Extract the (X, Y) coordinate from the center of the cell holding the provided text.  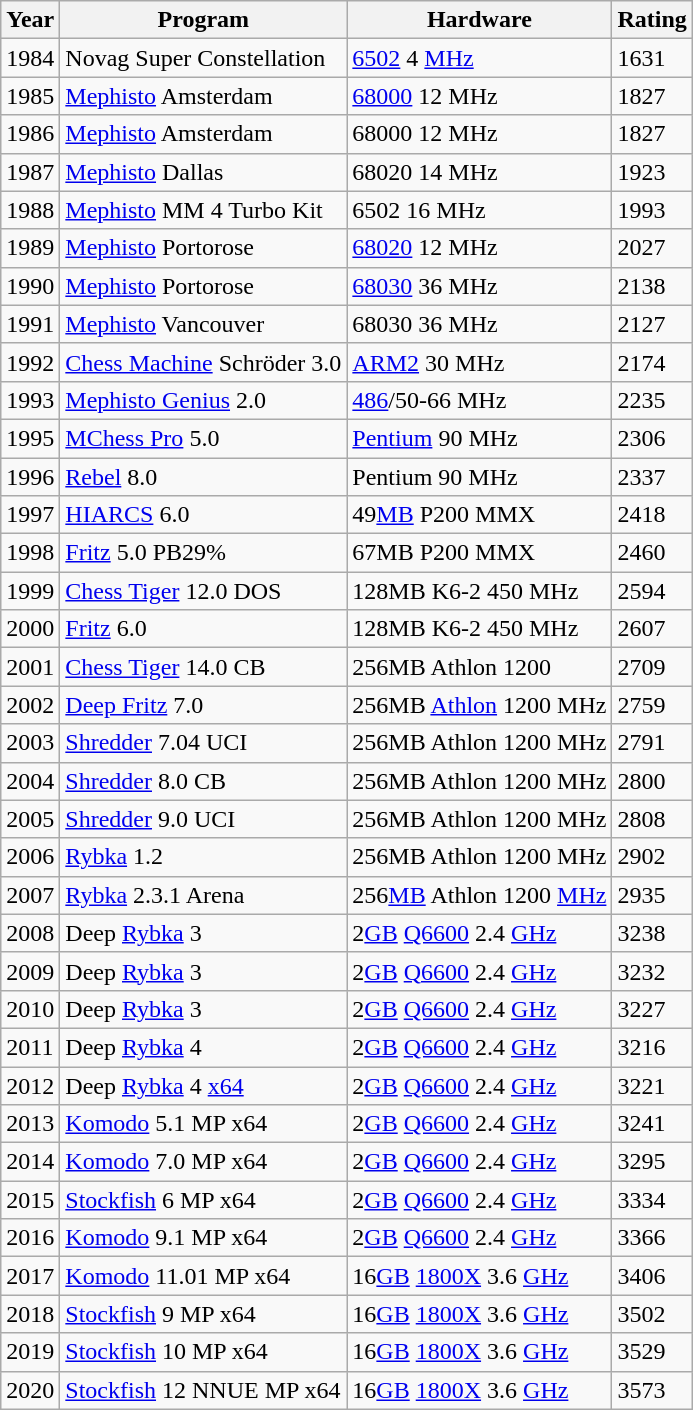
3227 (652, 1009)
2012 (30, 1085)
Novag Super Constellation (204, 58)
1986 (30, 134)
Chess Machine Schröder 3.0 (204, 362)
Stockfish 6 MP x64 (204, 1200)
1988 (30, 210)
2006 (30, 857)
3238 (652, 933)
1985 (30, 96)
1987 (30, 172)
2306 (652, 438)
3216 (652, 1047)
2460 (652, 553)
2007 (30, 895)
2594 (652, 591)
Mephisto MM 4 Turbo Kit (204, 210)
Shredder 8.0 CB (204, 781)
3241 (652, 1124)
Komodo 9.1 MP x64 (204, 1238)
256MB Athlon 1200 (480, 667)
2019 (30, 1352)
Stockfish 12 NNUE MP x64 (204, 1390)
2001 (30, 667)
6502 4 MHz (480, 58)
2010 (30, 1009)
2800 (652, 781)
2013 (30, 1124)
Rebel 8.0 (204, 477)
Rybka 2.3.1 Arena (204, 895)
2418 (652, 515)
Hardware (480, 20)
Mephisto Dallas (204, 172)
49MB P200 MMX (480, 515)
2791 (652, 743)
68020 12 MHz (480, 248)
Shredder 7.04 UCI (204, 743)
2000 (30, 629)
Fritz 6.0 (204, 629)
1984 (30, 58)
1991 (30, 324)
2902 (652, 857)
3334 (652, 1200)
3295 (652, 1162)
67MB P200 MMX (480, 553)
3406 (652, 1276)
2004 (30, 781)
Chess Tiger 14.0 CB (204, 667)
1996 (30, 477)
Program (204, 20)
Stockfish 10 MP x64 (204, 1352)
2011 (30, 1047)
2008 (30, 933)
Stockfish 9 MP x64 (204, 1314)
Komodo 5.1 MP x64 (204, 1124)
486/50-66 MHz (480, 400)
Shredder 9.0 UCI (204, 819)
Fritz 5.0 PB29% (204, 553)
3502 (652, 1314)
2235 (652, 400)
2138 (652, 286)
2009 (30, 971)
Deep Rybka 4 (204, 1047)
Year (30, 20)
2015 (30, 1200)
1992 (30, 362)
2005 (30, 819)
2709 (652, 667)
Komodo 7.0 MP x64 (204, 1162)
3573 (652, 1390)
1923 (652, 172)
1998 (30, 553)
2127 (652, 324)
3366 (652, 1238)
1989 (30, 248)
Deep Rybka 4 x64 (204, 1085)
1995 (30, 438)
Rating (652, 20)
2003 (30, 743)
1990 (30, 286)
2017 (30, 1276)
HIARCS 6.0 (204, 515)
68020 14 MHz (480, 172)
2027 (652, 248)
1997 (30, 515)
2935 (652, 895)
Chess Tiger 12.0 DOS (204, 591)
2016 (30, 1238)
2020 (30, 1390)
2018 (30, 1314)
MChess Pro 5.0 (204, 438)
3232 (652, 971)
1631 (652, 58)
2759 (652, 705)
Mephisto Genius 2.0 (204, 400)
Rybka 1.2 (204, 857)
3221 (652, 1085)
1999 (30, 591)
2337 (652, 477)
2014 (30, 1162)
2002 (30, 705)
Deep Fritz 7.0 (204, 705)
6502 16 MHz (480, 210)
Mephisto Vancouver (204, 324)
3529 (652, 1352)
2808 (652, 819)
ARM2 30 MHz (480, 362)
2607 (652, 629)
Komodo 11.01 MP x64 (204, 1276)
2174 (652, 362)
